Scan for the cell matching the given text and deliver its [x, y] coordinate at center. 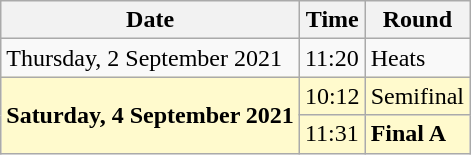
Saturday, 4 September 2021 [150, 115]
10:12 [332, 96]
11:20 [332, 58]
Thursday, 2 September 2021 [150, 58]
Round [417, 20]
Semifinal [417, 96]
Heats [417, 58]
11:31 [332, 134]
Time [332, 20]
Date [150, 20]
Final A [417, 134]
